Detect which cell encompasses the target text, then output its [x, y] center coordinate. 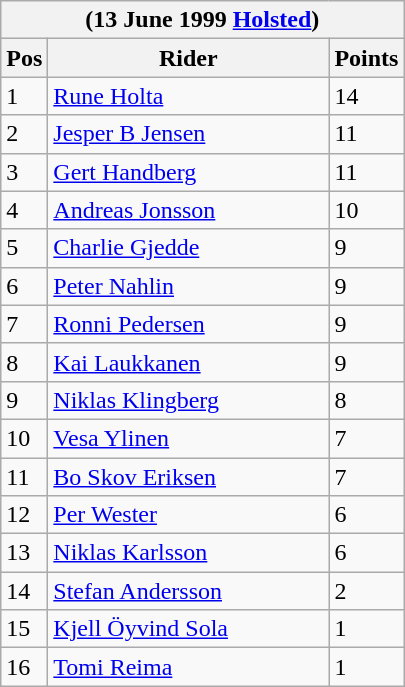
Niklas Karlsson [188, 553]
Vesa Ylinen [188, 438]
Tomi Reima [188, 667]
Peter Nahlin [188, 286]
Points [366, 58]
Kjell Öyvind Sola [188, 629]
12 [24, 515]
Rider [188, 58]
Per Wester [188, 515]
4 [24, 210]
Charlie Gjedde [188, 248]
Bo Skov Eriksen [188, 477]
16 [24, 667]
Jesper B Jensen [188, 134]
Rune Holta [188, 96]
Stefan Andersson [188, 591]
Ronni Pedersen [188, 324]
(13 June 1999 Holsted) [202, 20]
Kai Laukkanen [188, 362]
5 [24, 248]
3 [24, 172]
Gert Handberg [188, 172]
Pos [24, 58]
15 [24, 629]
13 [24, 553]
Niklas Klingberg [188, 400]
Andreas Jonsson [188, 210]
